Identify which cell holds the provided text, then report its [X, Y] central coordinate. 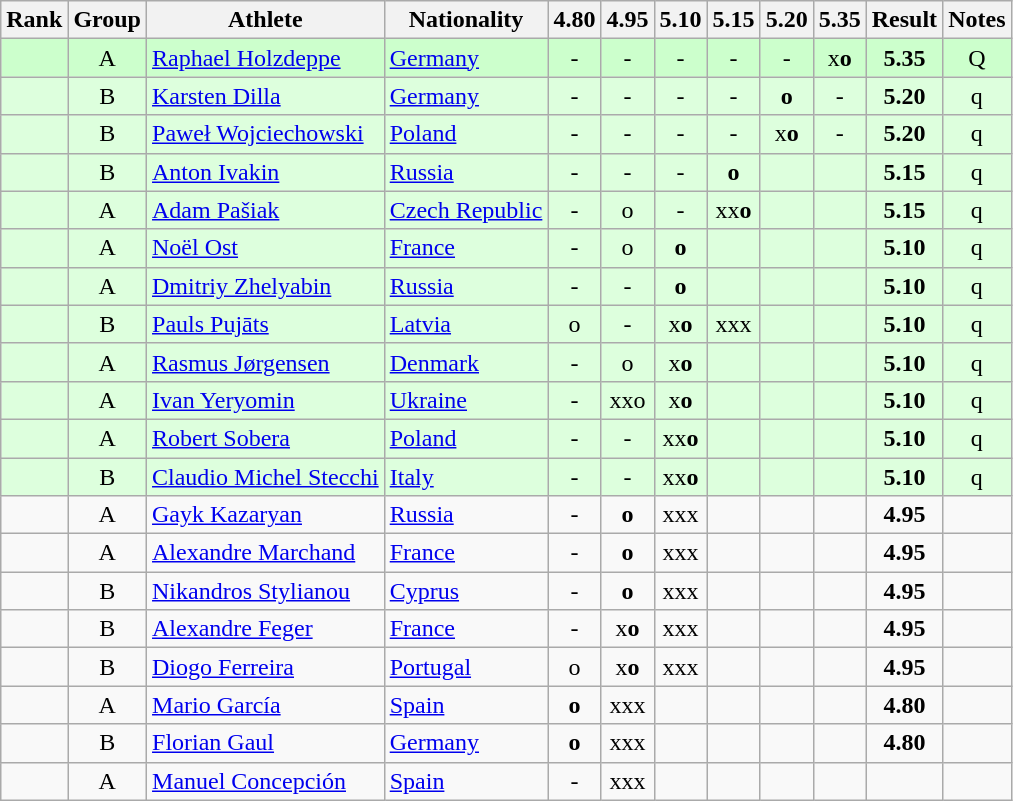
Robert Sobera [266, 438]
Rank [34, 20]
Latvia [466, 324]
Diogo Ferreira [266, 667]
Result [904, 20]
Raphael Holzdeppe [266, 58]
Noël Ost [266, 248]
Notes [977, 20]
Adam Pašiak [266, 210]
Q [977, 58]
Italy [466, 477]
Czech Republic [466, 210]
Gayk Kazaryan [266, 515]
Ivan Yeryomin [266, 400]
Paweł Wojciechowski [266, 134]
Cyprus [466, 591]
Dmitriy Zhelyabin [266, 286]
Pauls Pujāts [266, 324]
Portugal [466, 667]
Florian Gaul [266, 743]
Manuel Concepción [266, 781]
Anton Ivakin [266, 172]
Mario García [266, 705]
Rasmus Jørgensen [266, 362]
Ukraine [466, 400]
Nationality [466, 20]
Denmark [466, 362]
Athlete [266, 20]
Nikandros Stylianou [266, 591]
Alexandre Marchand [266, 553]
Karsten Dilla [266, 96]
Claudio Michel Stecchi [266, 477]
Group [108, 20]
Alexandre Feger [266, 629]
